Search for the cell housing the specified text and yield its (x, y) center coordinate. 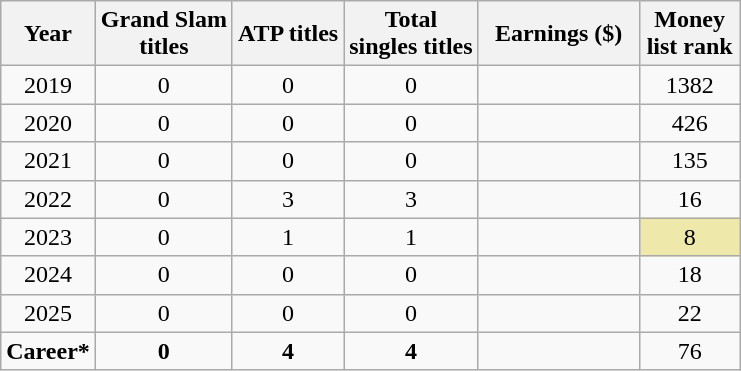
135 (690, 161)
2023 (48, 237)
2019 (48, 85)
22 (690, 313)
1382 (690, 85)
Money list rank (690, 34)
8 (690, 237)
2024 (48, 275)
18 (690, 275)
Totalsingles titles (411, 34)
2021 (48, 161)
Career* (48, 351)
Year (48, 34)
2020 (48, 123)
Grand Slamtitles (164, 34)
2025 (48, 313)
2022 (48, 199)
ATP titles (288, 34)
76 (690, 351)
16 (690, 199)
Earnings ($) (558, 34)
426 (690, 123)
